Output the (x, y) coordinate of the center of the cell containing the given text.  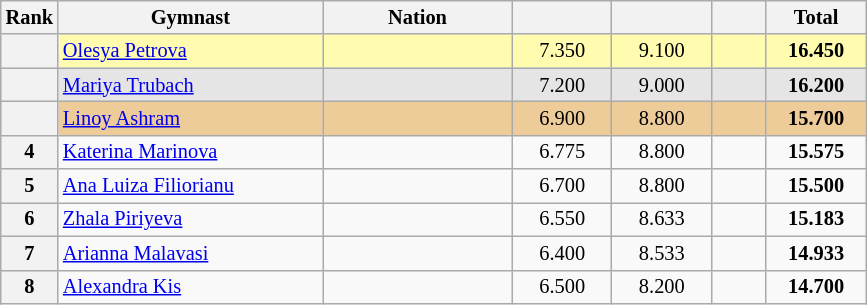
Gymnast (190, 17)
Ana Luiza Filiorianu (190, 186)
6.775 (562, 152)
15.500 (816, 186)
7.200 (562, 85)
6 (30, 219)
15.183 (816, 219)
Mariya Trubach (190, 85)
Nation (418, 17)
Rank (30, 17)
Arianna Malavasi (190, 253)
4 (30, 152)
16.200 (816, 85)
14.933 (816, 253)
5 (30, 186)
7 (30, 253)
14.700 (816, 287)
Alexandra Kis (190, 287)
8.200 (662, 287)
6.550 (562, 219)
Total (816, 17)
8.633 (662, 219)
8 (30, 287)
Olesya Petrova (190, 51)
Katerina Marinova (190, 152)
6.700 (562, 186)
Linoy Ashram (190, 118)
6.400 (562, 253)
9.000 (662, 85)
Zhala Piriyeva (190, 219)
15.575 (816, 152)
9.100 (662, 51)
15.700 (816, 118)
6.500 (562, 287)
16.450 (816, 51)
8.533 (662, 253)
7.350 (562, 51)
6.900 (562, 118)
